For the text-containing cell, return its midpoint in [X, Y] coordinate format. 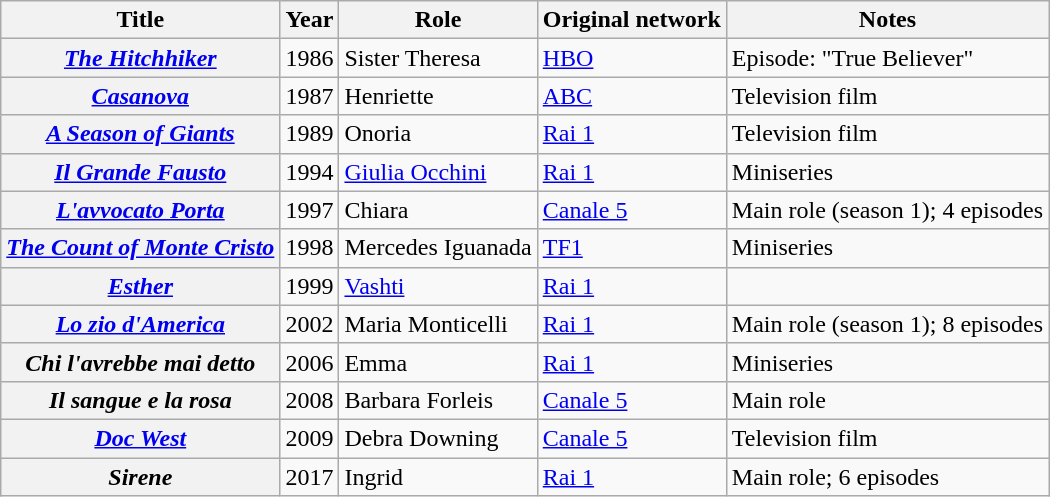
Lo zio d'America [140, 324]
2009 [310, 438]
Doc West [140, 438]
Title [140, 20]
Main role; 6 episodes [887, 477]
Debra Downing [438, 438]
Notes [887, 20]
Main role (season 1); 8 episodes [887, 324]
2017 [310, 477]
1997 [310, 210]
ABC [632, 96]
2006 [310, 362]
Casanova [140, 96]
Chi l'avrebbe mai detto [140, 362]
Maria Monticelli [438, 324]
Esther [140, 286]
Main role [887, 400]
Il sangue e la rosa [140, 400]
The Count of Monte Cristo [140, 248]
1989 [310, 134]
Mercedes Iguanada [438, 248]
Sister Theresa [438, 58]
1994 [310, 172]
2002 [310, 324]
Il Grande Fausto [140, 172]
Sirene [140, 477]
Onoria [438, 134]
A Season of Giants [140, 134]
Year [310, 20]
2008 [310, 400]
Henriette [438, 96]
Role [438, 20]
Original network [632, 20]
Barbara Forleis [438, 400]
Main role (season 1); 4 episodes [887, 210]
Chiara [438, 210]
Giulia Occhini [438, 172]
Emma [438, 362]
TF1 [632, 248]
Episode: "True Believer" [887, 58]
The Hitchhiker [140, 58]
L'avvocato Porta [140, 210]
1999 [310, 286]
1986 [310, 58]
Ingrid [438, 477]
1987 [310, 96]
HBO [632, 58]
Vashti [438, 286]
1998 [310, 248]
